Provide the (X, Y) coordinate of the cell's center where the given text is located.  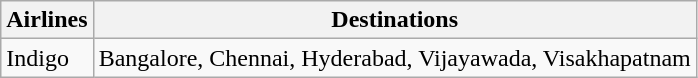
Indigo (47, 58)
Destinations (394, 20)
Bangalore, Chennai, Hyderabad, Vijayawada, Visakhapatnam (394, 58)
Airlines (47, 20)
